Pinpoint the cell where the given text exists, returning its (x, y) midpoint coordinate. 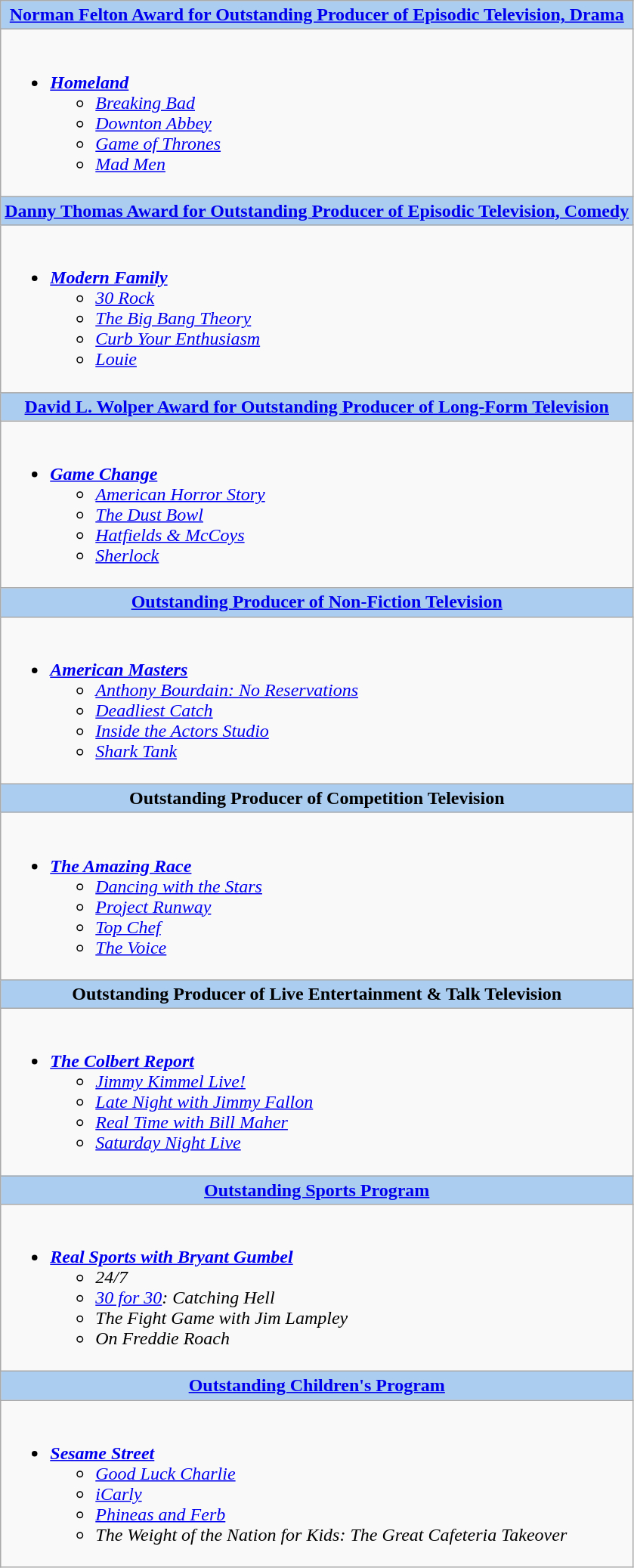
Game ChangeAmerican Horror StoryThe Dust BowlHatfields & McCoysSherlock (317, 505)
Outstanding Sports Program (317, 1190)
HomelandBreaking BadDownton AbbeyGame of ThronesMad Men (317, 113)
Outstanding Producer of Live Entertainment & Talk Television (317, 994)
The Colbert ReportJimmy Kimmel Live!Late Night with Jimmy FallonReal Time with Bill MaherSaturday Night Live (317, 1091)
Outstanding Producer of Competition Television (317, 798)
Outstanding Children's Program (317, 1386)
The Amazing RaceDancing with the StarsProject RunwayTop ChefThe Voice (317, 896)
Danny Thomas Award for Outstanding Producer of Episodic Television, Comedy (317, 211)
Outstanding Producer of Non-Fiction Television (317, 602)
David L. Wolper Award for Outstanding Producer of Long-Form Television (317, 407)
American MastersAnthony Bourdain: No ReservationsDeadliest CatchInside the Actors StudioShark Tank (317, 700)
Norman Felton Award for Outstanding Producer of Episodic Television, Drama (317, 15)
Real Sports with Bryant Gumbel24/730 for 30: Catching HellThe Fight Game with Jim LampleyOn Freddie Roach (317, 1288)
Modern Family30 RockThe Big Bang TheoryCurb Your EnthusiasmLouie (317, 308)
Sesame StreetGood Luck CharlieiCarlyPhineas and FerbThe Weight of the Nation for Kids: The Great Cafeteria Takeover (317, 1484)
